Provide the [x, y] coordinate of the cell's center where the given text is located.  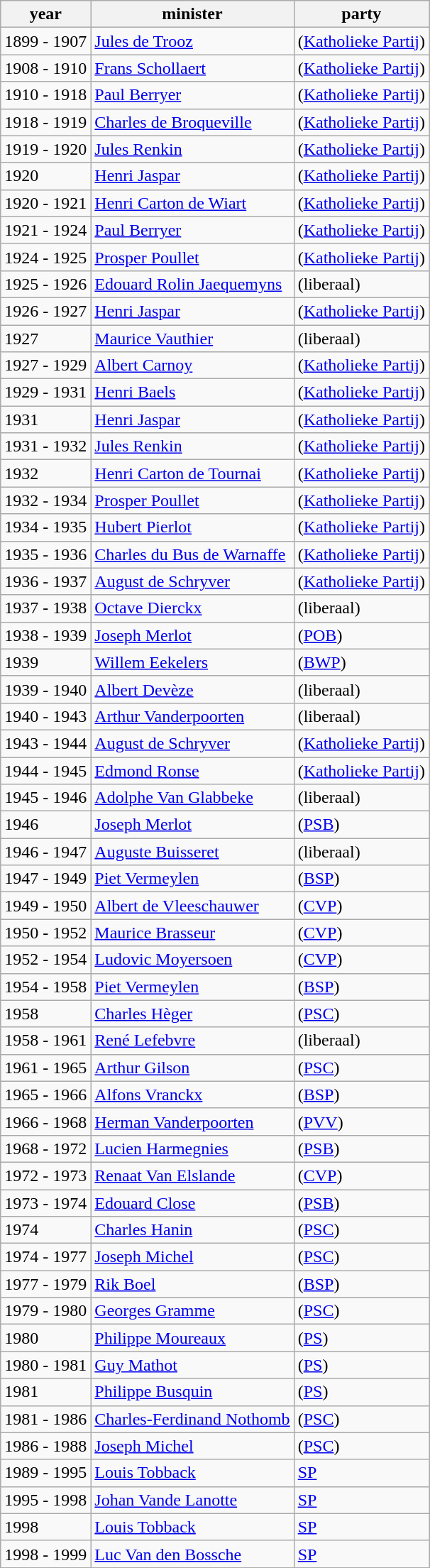
Alfons Vranckx [192, 1095]
Charles-Ferdinand Nothomb [192, 1419]
Adolphe Van Glabbeke [192, 798]
1935 - 1936 [45, 554]
Willem Eekelers [192, 662]
1979 - 1980 [45, 1311]
Charles de Broqueville [192, 122]
1927 [45, 339]
1980 [45, 1338]
1932 - 1934 [45, 500]
1934 - 1935 [45, 527]
1921 - 1924 [45, 230]
year [45, 14]
1931 [45, 420]
Maurice Brasseur [192, 933]
1995 - 1998 [45, 1500]
Edmond Ronse [192, 770]
1973 - 1974 [45, 1203]
1950 - 1952 [45, 933]
Arthur Gilson [192, 1068]
1972 - 1973 [45, 1175]
Charles Hèger [192, 1014]
1931 - 1932 [45, 446]
René Lefebvre [192, 1041]
Philippe Busquin [192, 1392]
Octave Dierckx [192, 608]
Johan Vande Lanotte [192, 1500]
1925 - 1926 [45, 284]
Edouard Rolin Jaequemyns [192, 284]
1932 [45, 473]
1958 - 1961 [45, 1041]
1945 - 1946 [45, 798]
1974 - 1977 [45, 1257]
(POB) [361, 635]
Auguste Buisseret [192, 852]
minister [192, 14]
Henri Carton de Tournai [192, 473]
1974 [45, 1230]
1936 - 1937 [45, 581]
Renaat Van Elslande [192, 1175]
1927 - 1929 [45, 366]
1919 - 1920 [45, 149]
1943 - 1944 [45, 743]
1937 - 1938 [45, 608]
1958 [45, 1014]
Herman Vanderpoorten [192, 1122]
1944 - 1945 [45, 770]
1926 - 1927 [45, 311]
Philippe Moureaux [192, 1338]
1949 - 1950 [45, 906]
1910 - 1918 [45, 95]
1998 [45, 1527]
Luc Van den Bossche [192, 1554]
1940 - 1943 [45, 716]
Jules de Trooz [192, 41]
Guy Mathot [192, 1365]
1966 - 1968 [45, 1122]
Albert Devèze [192, 689]
Maurice Vauthier [192, 339]
1965 - 1966 [45, 1095]
1908 - 1910 [45, 68]
1981 - 1986 [45, 1419]
1998 - 1999 [45, 1554]
Charles du Bus de Warnaffe [192, 554]
party [361, 14]
(PVV) [361, 1122]
1939 - 1940 [45, 689]
1946 - 1947 [45, 852]
Ludovic Moyersoen [192, 960]
1989 - 1995 [45, 1473]
1929 - 1931 [45, 393]
1947 - 1949 [45, 879]
1980 - 1981 [45, 1365]
1899 - 1907 [45, 41]
Edouard Close [192, 1203]
Henri Baels [192, 393]
1981 [45, 1392]
Arthur Vanderpoorten [192, 716]
1946 [45, 825]
1952 - 1954 [45, 960]
1939 [45, 662]
Albert Carnoy [192, 366]
1918 - 1919 [45, 122]
Frans Schollaert [192, 68]
Charles Hanin [192, 1230]
1977 - 1979 [45, 1284]
Georges Gramme [192, 1311]
Lucien Harmegnies [192, 1148]
1986 - 1988 [45, 1446]
1968 - 1972 [45, 1148]
1961 - 1965 [45, 1068]
Hubert Pierlot [192, 527]
1924 - 1925 [45, 257]
1920 [45, 176]
(BWP) [361, 662]
1920 - 1921 [45, 203]
Albert de Vleeschauwer [192, 906]
Rik Boel [192, 1284]
Henri Carton de Wiart [192, 203]
1954 - 1958 [45, 987]
1938 - 1939 [45, 635]
